Locate the cell with the specified text and output its (X, Y) center coordinate. 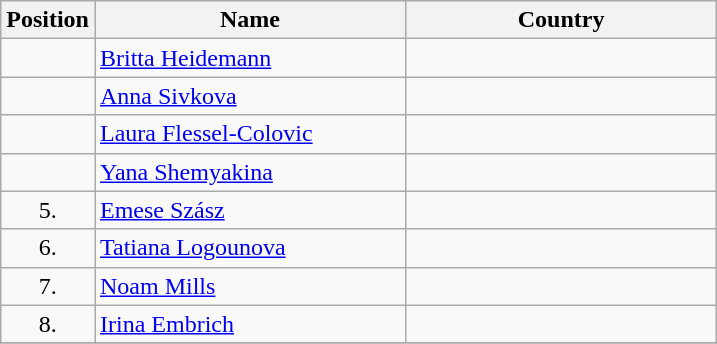
8. (48, 324)
5. (48, 210)
Country (562, 20)
6. (48, 248)
Name (250, 20)
Irina Embrich (250, 324)
7. (48, 286)
Noam Mills (250, 286)
Laura Flessel-Colovic (250, 134)
Position (48, 20)
Anna Sivkova (250, 96)
Tatiana Logounova (250, 248)
Yana Shemyakina (250, 172)
Emese Szász (250, 210)
Britta Heidemann (250, 58)
